For the text-containing cell, return its midpoint in [x, y] coordinate format. 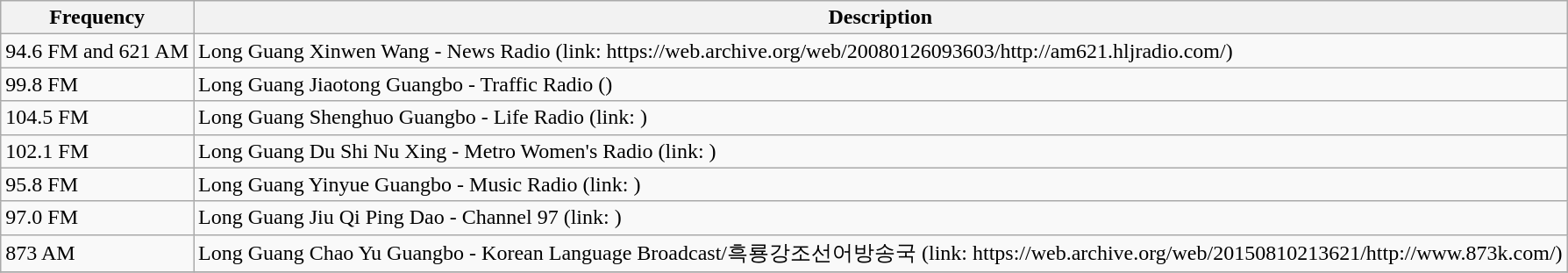
Long Guang Shenghuo Guangbo - Life Radio (link: ) [880, 118]
104.5 FM [97, 118]
95.8 FM [97, 184]
Long Guang Du Shi Nu Xing - Metro Women's Radio (link: ) [880, 151]
102.1 FM [97, 151]
Long Guang Xinwen Wang - News Radio (link: https://web.archive.org/web/20080126093603/http://am621.hljradio.com/) [880, 51]
Frequency [97, 18]
Description [880, 18]
Long Guang Jiu Qi Ping Dao - Channel 97 (link: ) [880, 218]
94.6 FM and 621 AM [97, 51]
873 AM [97, 253]
Long Guang Chao Yu Guangbo - Korean Language Broadcast/흑룡강조선어방송국 (link: https://web.archive.org/web/20150810213621/http://www.873k.com/) [880, 253]
97.0 FM [97, 218]
Long Guang Yinyue Guangbo - Music Radio (link: ) [880, 184]
99.8 FM [97, 84]
Long Guang Jiaotong Guangbo - Traffic Radio () [880, 84]
